Find where the given text appears and provide that cell's center as [X, Y] coordinate. 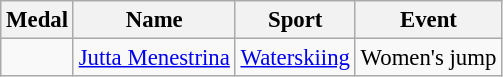
Sport [295, 20]
Medal [38, 20]
Waterskiing [295, 58]
Name [154, 20]
Women's jump [428, 58]
Event [428, 20]
Jutta Menestrina [154, 58]
